Detect which cell encompasses the target text, then output its (X, Y) center coordinate. 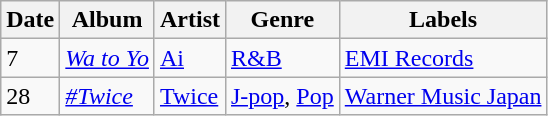
Warner Music Japan (443, 96)
Ai (190, 58)
7 (30, 58)
Artist (190, 20)
Twice (190, 96)
28 (30, 96)
#Twice (108, 96)
Labels (443, 20)
Date (30, 20)
Wa to Yo (108, 58)
R&B (282, 58)
EMI Records (443, 58)
Album (108, 20)
Genre (282, 20)
J-pop, Pop (282, 96)
